Capture the cell that displays the provided text and extract its [x, y] central coordinate. 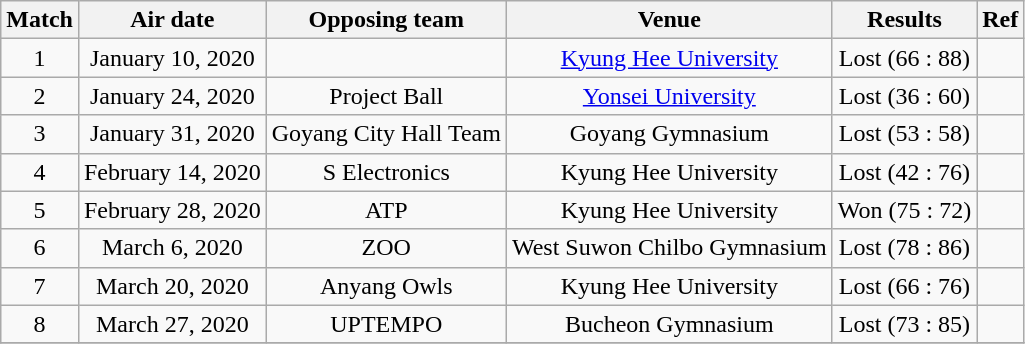
Lost (42 : 76) [904, 172]
Match [40, 20]
February 28, 2020 [172, 210]
Bucheon Gymnasium [669, 324]
Lost (78 : 86) [904, 248]
UPTEMPO [386, 324]
Goyang City Hall Team [386, 134]
Lost (36 : 60) [904, 96]
Lost (66 : 76) [904, 286]
January 31, 2020 [172, 134]
Anyang Owls [386, 286]
March 27, 2020 [172, 324]
Yonsei University [669, 96]
Project Ball [386, 96]
January 10, 2020 [172, 58]
March 6, 2020 [172, 248]
Won (75 : 72) [904, 210]
February 14, 2020 [172, 172]
6 [40, 248]
7 [40, 286]
3 [40, 134]
Venue [669, 20]
S Electronics [386, 172]
ATP [386, 210]
1 [40, 58]
4 [40, 172]
Results [904, 20]
Ref [1000, 20]
Opposing team [386, 20]
2 [40, 96]
Goyang Gymnasium [669, 134]
8 [40, 324]
Lost (66 : 88) [904, 58]
March 20, 2020 [172, 286]
Air date [172, 20]
ZOO [386, 248]
Lost (53 : 58) [904, 134]
Lost (73 : 85) [904, 324]
5 [40, 210]
West Suwon Chilbo Gymnasium [669, 248]
January 24, 2020 [172, 96]
